Find where the given text appears and provide that cell's center as [x, y] coordinate. 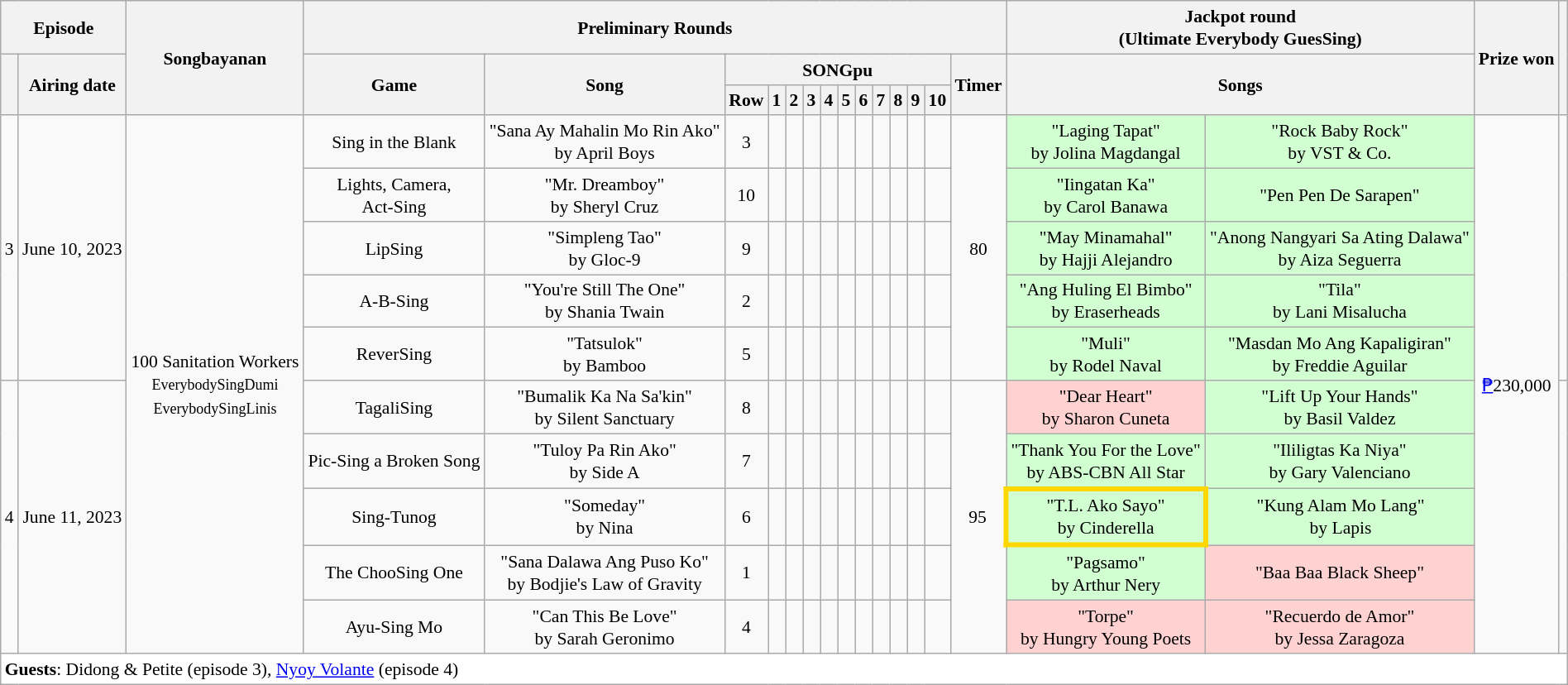
"Pen Pen De Sarapen" [1340, 195]
80 [978, 248]
Lights, Camera,Act-Sing [394, 195]
Songs [1241, 84]
"Someday"by Nina [605, 518]
"Pagsamo"by Arthur Nery [1106, 572]
"Sana Dalawa Ang Puso Ko"by Bodjie's Law of Gravity [605, 572]
The ChooSing One [394, 572]
"Mr. Dreamboy"by Sheryl Cruz [605, 195]
"Can This Be Love"by Sarah Geronimo [605, 627]
Row [746, 99]
"Tila"by Lani Misalucha [1340, 301]
June 11, 2023 [73, 517]
"Kung Alam Mo Lang"by Lapis [1340, 518]
Sing-Tunog [394, 518]
Sing in the Blank [394, 142]
"Bumalik Ka Na Sa'kin"by Silent Sanctuary [605, 407]
"Tatsulok"by Bamboo [605, 354]
Game [394, 84]
Prize won [1517, 58]
Jackpot round(Ultimate Everybody GuesSing) [1241, 27]
Song [605, 84]
LipSing [394, 248]
"Anong Nangyari Sa Ating Dalawa"by Aiza Seguerra [1340, 248]
"Lift Up Your Hands"by Basil Valdez [1340, 407]
"Thank You For the Love"by ABS-CBN All Star [1106, 461]
Airing date [73, 84]
Guests: Didong & Petite (episode 3), Nyoy Volante (episode 4) [784, 668]
"Ang Huling El Bimbo"by Eraserheads [1106, 301]
"Laging Tapat"by Jolina Magdangal [1106, 142]
TagaliSing [394, 407]
"Baa Baa Black Sheep" [1340, 572]
"Masdan Mo Ang Kapaligiran"by Freddie Aguilar [1340, 354]
ReverSing [394, 354]
"May Minamahal"by Hajji Alejandro [1106, 248]
Preliminary Rounds [655, 27]
"Iingatan Ka"by Carol Banawa [1106, 195]
"Torpe"by Hungry Young Poets [1106, 627]
"Dear Heart"by Sharon Cuneta [1106, 407]
₱230,000 [1517, 385]
"Sana Ay Mahalin Mo Rin Ako"by April Boys [605, 142]
"T.L. Ako Sayo"by Cinderella [1106, 518]
100 Sanitation WorkersEverybodySingDumiEverybodySingLinis [215, 385]
"Rock Baby Rock"by VST & Co. [1340, 142]
"Muli"by Rodel Naval [1106, 354]
95 [978, 517]
June 10, 2023 [73, 248]
"Recuerdo de Amor"by Jessa Zaragoza [1340, 627]
Songbayanan [215, 58]
Pic-Sing a Broken Song [394, 461]
"Tuloy Pa Rin Ako"by Side A [605, 461]
Ayu-Sing Mo [394, 627]
"You're Still The One"by Shania Twain [605, 301]
A-B-Sing [394, 301]
"Ililigtas Ka Niya"by Gary Valenciano [1340, 461]
Timer [978, 84]
SONGpu [837, 69]
"Simpleng Tao"by Gloc-9 [605, 248]
Episode [64, 27]
